Pinpoint the cell where the given text exists, returning its [x, y] midpoint coordinate. 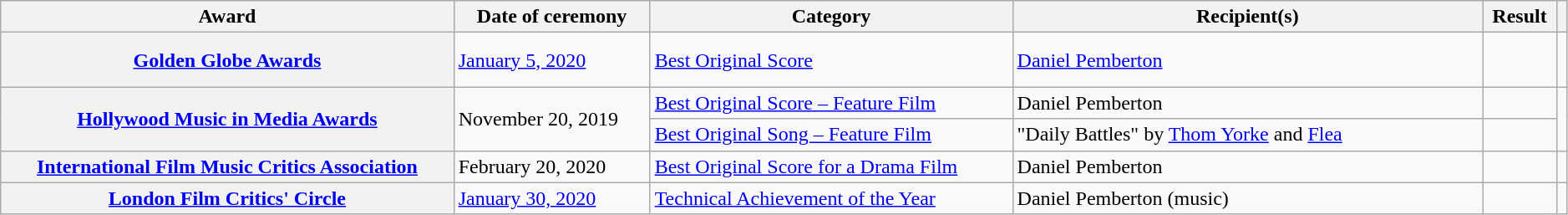
Award [227, 17]
Golden Globe Awards [227, 60]
Result [1520, 17]
November 20, 2019 [551, 119]
Category [831, 17]
International Film Music Critics Association [227, 166]
February 20, 2020 [551, 166]
Recipient(s) [1248, 17]
Best Original Song – Feature Film [831, 135]
"Daily Battles" by Thom Yorke and Flea [1248, 135]
Best Original Score for a Drama Film [831, 166]
January 5, 2020 [551, 60]
Hollywood Music in Media Awards [227, 119]
Best Original Score [831, 60]
London Film Critics' Circle [227, 198]
Technical Achievement of the Year [831, 198]
Best Original Score – Feature Film [831, 103]
Daniel Pemberton (music) [1248, 198]
January 30, 2020 [551, 198]
Date of ceremony [551, 17]
